Return the (X, Y) coordinate for the center point of the cell that contains the specified text.  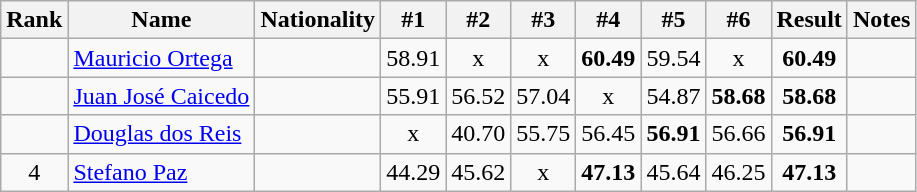
40.70 (478, 134)
#1 (414, 20)
56.66 (738, 134)
#3 (544, 20)
Rank (34, 20)
57.04 (544, 96)
55.91 (414, 96)
#4 (608, 20)
#2 (478, 20)
45.64 (674, 172)
#5 (674, 20)
Stefano Paz (162, 172)
56.52 (478, 96)
Nationality (318, 20)
44.29 (414, 172)
Juan José Caicedo (162, 96)
#6 (738, 20)
55.75 (544, 134)
58.91 (414, 58)
59.54 (674, 58)
Mauricio Ortega (162, 58)
45.62 (478, 172)
Douglas dos Reis (162, 134)
56.45 (608, 134)
46.25 (738, 172)
4 (34, 172)
Name (162, 20)
Result (809, 20)
54.87 (674, 96)
Notes (881, 20)
